Identify which cell holds the provided text, then report its [x, y] central coordinate. 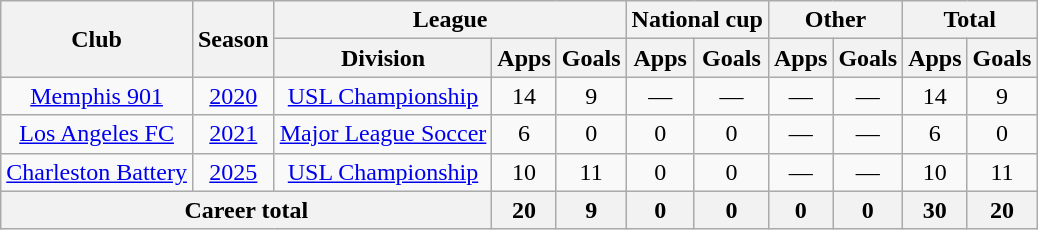
Career total [246, 210]
Club [97, 39]
2021 [233, 134]
National cup [697, 20]
Los Angeles FC [97, 134]
League [450, 20]
Total [970, 20]
Major League Soccer [383, 134]
Other [835, 20]
Season [233, 39]
2020 [233, 96]
Memphis 901 [97, 96]
30 [935, 210]
Charleston Battery [97, 172]
2025 [233, 172]
Division [383, 58]
